Extract the (X, Y) coordinate from the center of the cell holding the provided text.  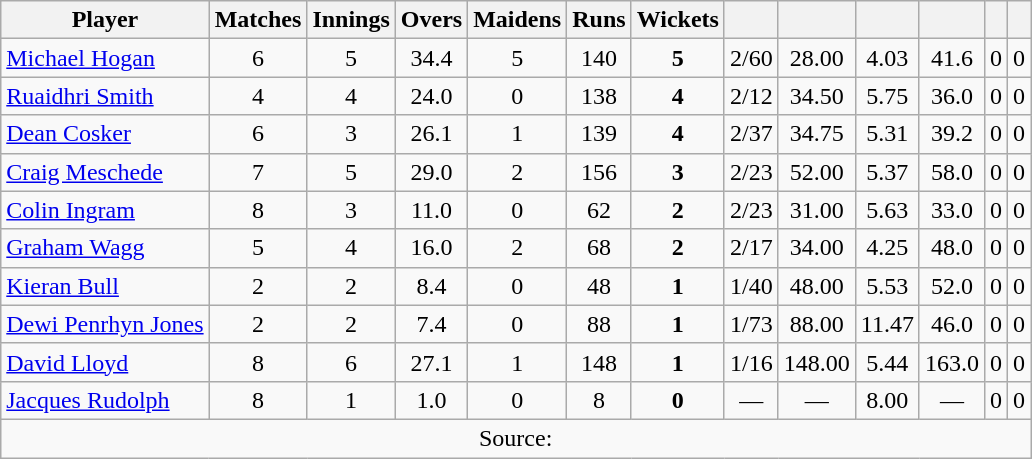
11.47 (887, 324)
5.37 (887, 172)
33.0 (952, 210)
139 (599, 134)
148 (599, 362)
62 (599, 210)
34.00 (816, 248)
Runs (599, 20)
36.0 (952, 96)
34.4 (431, 58)
Kieran Bull (105, 286)
4.03 (887, 58)
88.00 (816, 324)
Colin Ingram (105, 210)
7.4 (431, 324)
16.0 (431, 248)
Jacques Rudolph (105, 400)
27.1 (431, 362)
52.0 (952, 286)
31.00 (816, 210)
5.31 (887, 134)
7 (258, 172)
Innings (351, 20)
58.0 (952, 172)
Graham Wagg (105, 248)
1/40 (751, 286)
Ruaidhri Smith (105, 96)
Overs (431, 20)
156 (599, 172)
1/73 (751, 324)
24.0 (431, 96)
Player (105, 20)
Dean Cosker (105, 134)
34.50 (816, 96)
2/37 (751, 134)
Wickets (678, 20)
39.2 (952, 134)
2/12 (751, 96)
28.00 (816, 58)
8.4 (431, 286)
2/60 (751, 58)
52.00 (816, 172)
88 (599, 324)
29.0 (431, 172)
46.0 (952, 324)
1.0 (431, 400)
26.1 (431, 134)
48 (599, 286)
68 (599, 248)
48.00 (816, 286)
5.44 (887, 362)
Source: (516, 438)
48.0 (952, 248)
11.0 (431, 210)
148.00 (816, 362)
140 (599, 58)
David Lloyd (105, 362)
Maidens (518, 20)
5.63 (887, 210)
8.00 (887, 400)
41.6 (952, 58)
Matches (258, 20)
4.25 (887, 248)
5.75 (887, 96)
Michael Hogan (105, 58)
163.0 (952, 362)
5.53 (887, 286)
34.75 (816, 134)
138 (599, 96)
Dewi Penrhyn Jones (105, 324)
1/16 (751, 362)
2/17 (751, 248)
Craig Meschede (105, 172)
